Identify which cell holds the provided text, then report its [X, Y] central coordinate. 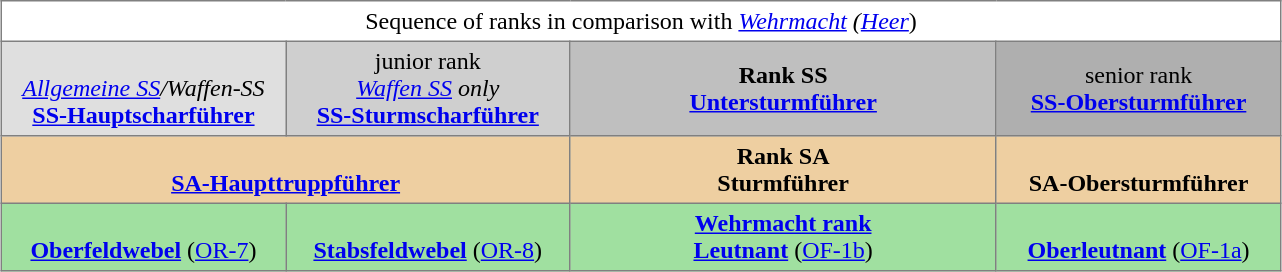
SA-Haupttruppführer [286, 170]
SA-Obersturmführer [1138, 170]
Wehrmacht rankLeutnant (OF-1b) [783, 237]
Rank SASturmführer [783, 170]
Rank SSUntersturmführer [783, 88]
senior rankSS-Obersturmführer [1138, 88]
Allgemeine SS/Waffen-SSSS-Hauptscharführer [143, 88]
Sequence of ranks in comparison with Wehrmacht (Heer) [640, 21]
Oberfeldwebel (OR-7) [143, 237]
junior rankWaffen SS onlySS-Sturmscharführer [428, 88]
Oberleutnant (OF-1a) [1138, 237]
Stabsfeldwebel (OR-8) [428, 237]
